From the cell containing the given text, extract its center point as (X, Y) coordinate. 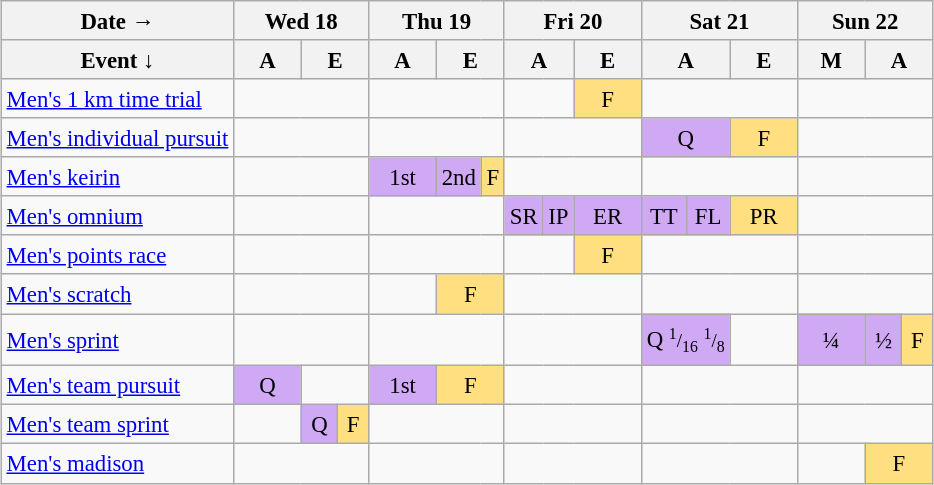
SR (523, 216)
M (832, 60)
FL (708, 216)
Men's 1 km time trial (117, 98)
Sun 22 (866, 20)
Event ↓ (117, 60)
Sat 21 (719, 20)
Men's scratch (117, 294)
Men's points race (117, 254)
PR (764, 216)
TT (664, 216)
½ (884, 340)
IP (558, 216)
Wed 18 (302, 20)
Thu 19 (437, 20)
Fri 20 (572, 20)
ER (608, 216)
Men's team sprint (117, 424)
Date → (117, 20)
Men's sprint (117, 340)
Men's madison (117, 464)
¼ (832, 340)
Q 1/16 1/8 (686, 340)
Men's keirin (117, 176)
2nd (458, 176)
Men's team pursuit (117, 386)
Men's omnium (117, 216)
Men's individual pursuit (117, 138)
